Extract the [X, Y] coordinate from the center of the cell holding the provided text.  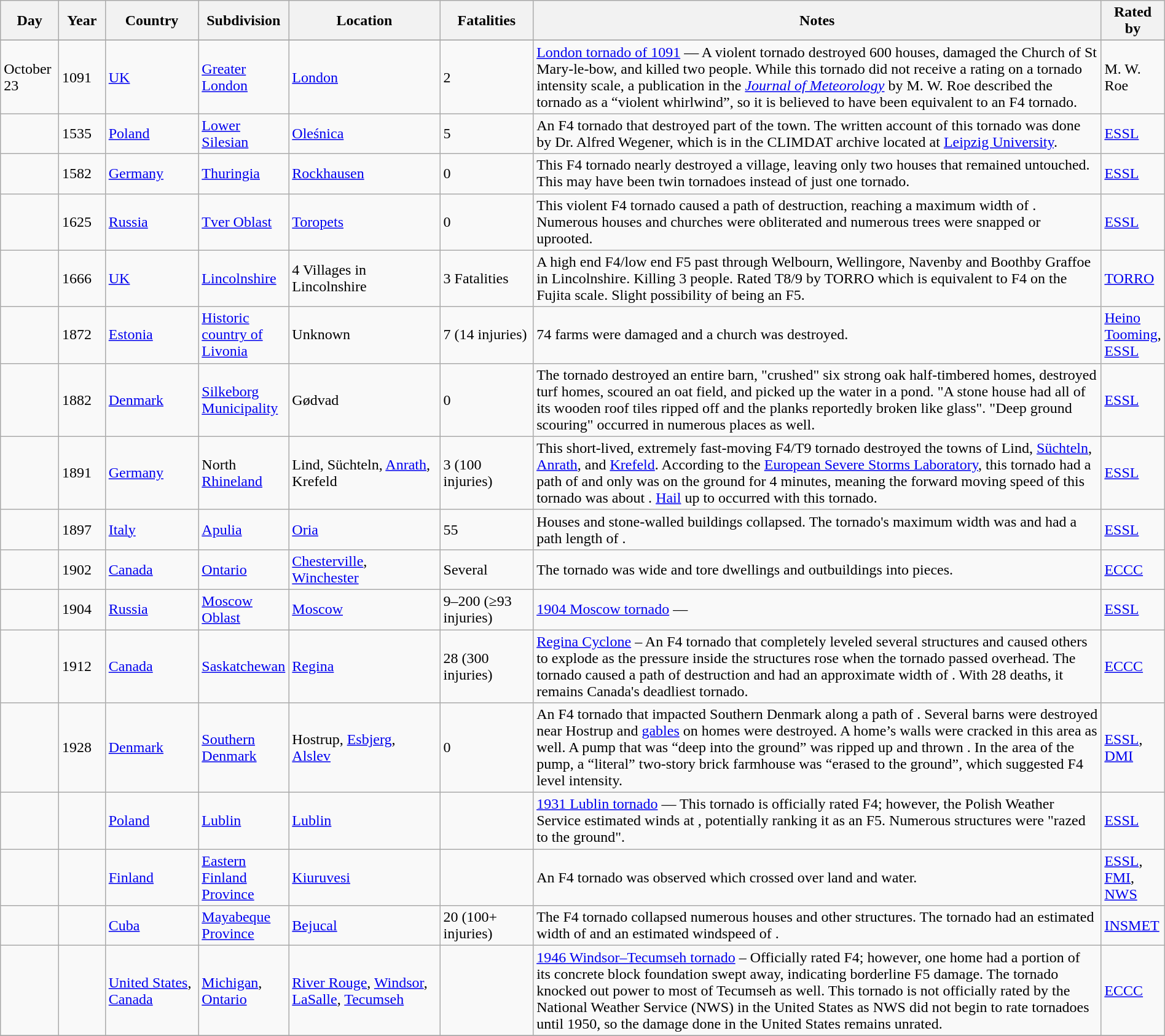
Toropets [364, 222]
1928 [82, 748]
1582 [82, 173]
55 [487, 530]
United States,Canada [152, 991]
7 (14 injuries) [487, 335]
Subdivision [243, 21]
3 Fatalities [487, 278]
Eastern Finland Province [243, 877]
1091 [82, 77]
Oria [364, 530]
Chesterville, Winchester [364, 569]
4 Villages in Lincolnshire [364, 278]
Fatalities [487, 21]
Lower Silesian [243, 134]
1904 Moscow tornado — [817, 610]
Estonia [152, 335]
Gødvad [364, 399]
Cuba [152, 925]
Oleśnica [364, 134]
Notes [817, 21]
Rated by [1133, 21]
Italy [152, 530]
74 farms were damaged and a church was destroyed. [817, 335]
Rockhausen [364, 173]
Moscow [364, 610]
Country [152, 21]
M. W. Roe [1133, 77]
9–200 (≥93 injuries) [487, 610]
The tornado was wide and tore dwellings and outbuildings into pieces. [817, 569]
1891 [82, 473]
Several [487, 569]
Lincolnshire [243, 278]
River Rouge, Windsor, LaSalle, Tecumseh [364, 991]
Houses and stone-walled buildings collapsed. The tornado's maximum width was and had a path length of . [817, 530]
Finland [152, 877]
1625 [82, 222]
Saskatchewan [243, 666]
Heino Tooming, ESSL [1133, 335]
20 (100+ injuries) [487, 925]
1897 [82, 530]
28 (300 injuries) [487, 666]
1535 [82, 134]
October 23 [29, 77]
Hostrup, Esbjerg, Alslev [364, 748]
Lind, Süchteln, Anrath, Krefeld [364, 473]
Bejucal [364, 925]
ESSL, FMI, NWS [1133, 877]
3 (100 injuries) [487, 473]
Mayabeque Province [243, 925]
1882 [82, 399]
ESSL, DMI [1133, 748]
London [364, 77]
Moscow Oblast [243, 610]
Tver Oblast [243, 222]
North Rhineland [243, 473]
Silkeborg Municipality [243, 399]
Location [364, 21]
Unknown [364, 335]
1872 [82, 335]
Year [82, 21]
1904 [82, 610]
Southern Denmark [243, 748]
1912 [82, 666]
The F4 tornado collapsed numerous houses and other structures. The tornado had an estimated width of and an estimated windspeed of . [817, 925]
Greater London [243, 77]
Regina [364, 666]
Thuringia [243, 173]
5 [487, 134]
An F4 tornado was observed which crossed over land and water. [817, 877]
2 [487, 77]
Ontario [243, 569]
Apulia [243, 530]
1666 [82, 278]
Michigan,Ontario [243, 991]
Day [29, 21]
Historic country of Livonia [243, 335]
TORRO [1133, 278]
1902 [82, 569]
INSMET [1133, 925]
Kiuruvesi [364, 877]
